Provide the (x, y) coordinate of the cell's center where the given text is located.  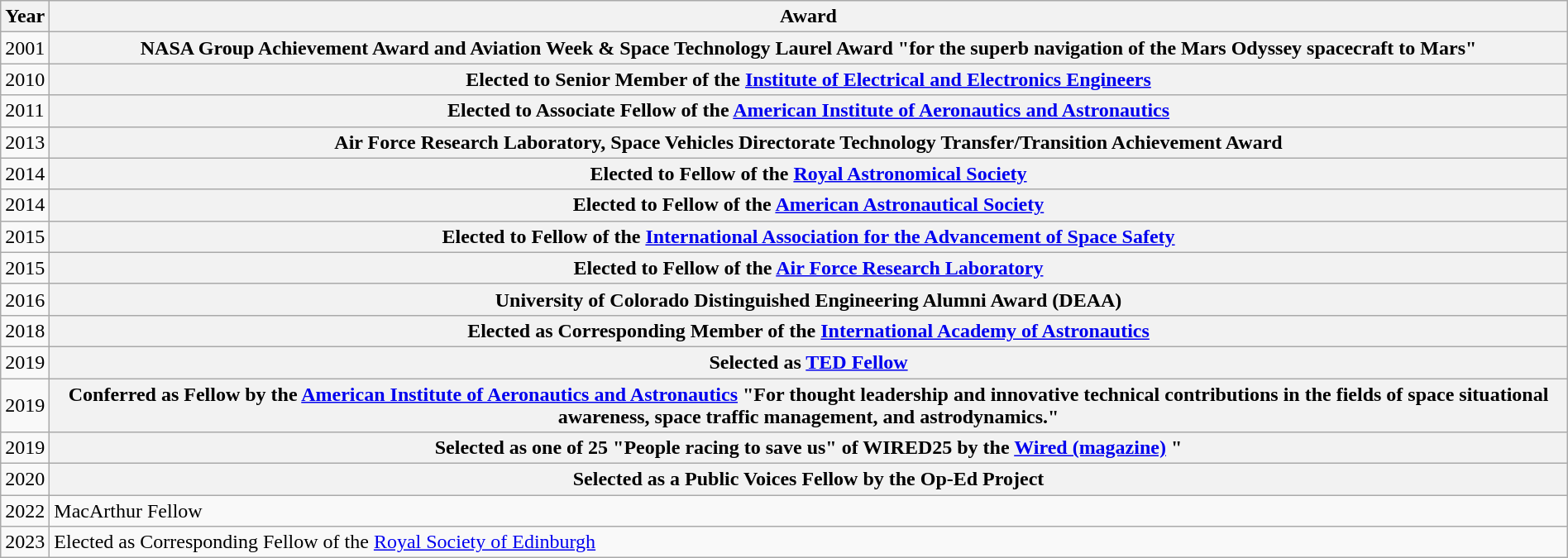
Elected as Corresponding Member of the International Academy of Astronautics (809, 331)
2023 (25, 542)
Selected as a Public Voices Fellow by the Op-Ed Project (809, 479)
Elected to Fellow of the American Astronautical Society (809, 205)
Award (809, 17)
2013 (25, 142)
Elected to Associate Fellow of the American Institute of Aeronautics and Astronautics (809, 111)
Selected as TED Fellow (809, 362)
2018 (25, 331)
2022 (25, 511)
Year (25, 17)
2016 (25, 299)
2011 (25, 111)
2001 (25, 48)
2010 (25, 79)
Elected to Fellow of the Royal Astronomical Society (809, 174)
Elected to Senior Member of the Institute of Electrical and Electronics Engineers (809, 79)
Air Force Research Laboratory, Space Vehicles Directorate Technology Transfer/Transition Achievement Award (809, 142)
NASA Group Achievement Award and Aviation Week & Space Technology Laurel Award "for the superb navigation of the Mars Odyssey spacecraft to Mars" (809, 48)
Elected to Fellow of the Air Force Research Laboratory (809, 268)
2020 (25, 479)
Selected as one of 25 "People racing to save us" of WIRED25 by the Wired (magazine) " (809, 448)
Elected as Corresponding Fellow of the Royal Society of Edinburgh (809, 542)
Elected to Fellow of the International Association for the Advancement of Space Safety (809, 236)
University of Colorado Distinguished Engineering Alumni Award (DEAA) (809, 299)
MacArthur Fellow (809, 511)
